Return the (X, Y) coordinate for the center point of the cell that contains the specified text.  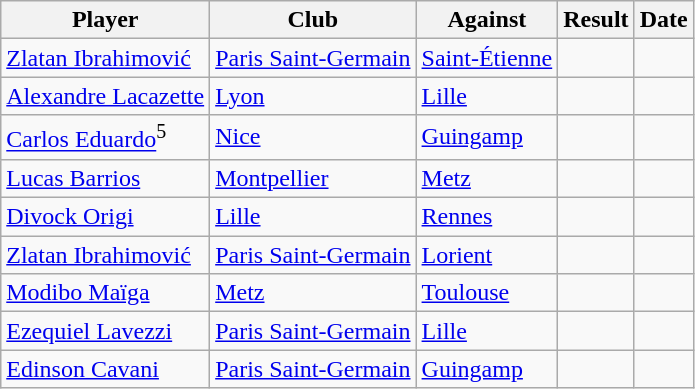
Saint-Étienne (487, 58)
Divock Origi (106, 217)
Club (313, 20)
Date (664, 20)
Player (106, 20)
Lorient (487, 255)
Montpellier (313, 178)
Rennes (487, 217)
Toulouse (487, 293)
Lyon (313, 96)
Modibo Maïga (106, 293)
Lucas Barrios (106, 178)
Nice (313, 138)
Against (487, 20)
Ezequiel Lavezzi (106, 331)
Carlos Eduardo5 (106, 138)
Edinson Cavani (106, 369)
Result (596, 20)
Alexandre Lacazette (106, 96)
